Output the (X, Y) coordinate of the center of the cell containing the given text.  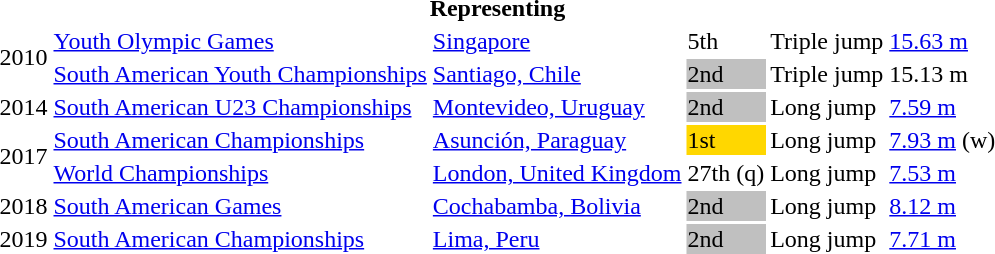
Asunción, Paraguay (557, 140)
Youth Olympic Games (240, 41)
Singapore (557, 41)
27th (q) (726, 173)
1st (726, 140)
Santiago, Chile (557, 74)
South American Youth Championships (240, 74)
Cochabamba, Bolivia (557, 206)
South American Games (240, 206)
Montevideo, Uruguay (557, 107)
London, United Kingdom (557, 173)
World Championships (240, 173)
Lima, Peru (557, 239)
South American U23 Championships (240, 107)
5th (726, 41)
